Search for the cell housing the specified text and yield its [x, y] center coordinate. 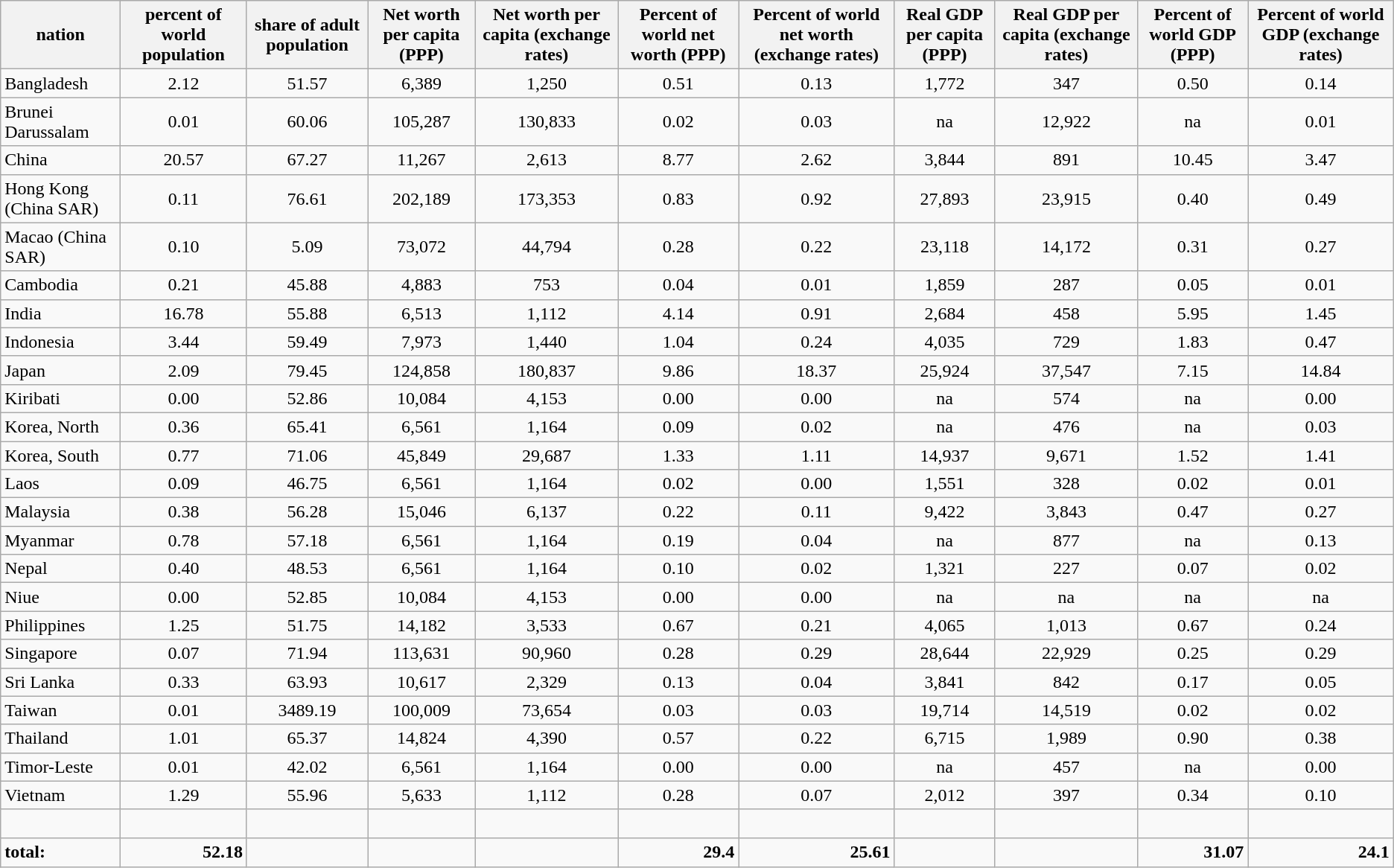
5.09 [307, 247]
Real GDP per capita (exchange rates) [1066, 35]
share of adult population [307, 35]
60.06 [307, 122]
52.86 [307, 398]
0.19 [678, 540]
3489.19 [307, 710]
2.12 [183, 83]
18.37 [816, 370]
1,859 [944, 285]
Taiwan [61, 710]
55.88 [307, 313]
6,137 [547, 512]
3,843 [1066, 512]
0.49 [1321, 198]
Singapore [61, 654]
0.77 [183, 455]
1,772 [944, 83]
4,390 [547, 738]
2,012 [944, 795]
Korea, North [61, 427]
45,849 [421, 455]
China [61, 160]
347 [1066, 83]
14.84 [1321, 370]
10.45 [1193, 160]
Net worth per capita (PPP) [421, 35]
Percent of world GDP (exchange rates) [1321, 35]
1.25 [183, 625]
4,065 [944, 625]
24.1 [1321, 852]
891 [1066, 160]
percent of world population [183, 35]
65.37 [307, 738]
0.83 [678, 198]
8.77 [678, 160]
14,182 [421, 625]
20.57 [183, 160]
37,547 [1066, 370]
29.4 [678, 852]
0.90 [1193, 738]
65.41 [307, 427]
130,833 [547, 122]
9,671 [1066, 455]
25.61 [816, 852]
7.15 [1193, 370]
Brunei Darussalam [61, 122]
14,172 [1066, 247]
45.88 [307, 285]
100,009 [421, 710]
67.27 [307, 160]
6,715 [944, 738]
1.01 [183, 738]
total: [61, 852]
1,989 [1066, 738]
753 [547, 285]
476 [1066, 427]
73,654 [547, 710]
0.78 [183, 540]
Net worth per capita (exchange rates) [547, 35]
51.57 [307, 83]
Hong Kong (China SAR) [61, 198]
nation [61, 35]
Macao (China SAR) [61, 247]
1,250 [547, 83]
0.25 [1193, 654]
1.29 [183, 795]
59.49 [307, 342]
57.18 [307, 540]
3,844 [944, 160]
19,714 [944, 710]
India [61, 313]
2.09 [183, 370]
0.92 [816, 198]
0.91 [816, 313]
14,519 [1066, 710]
Myanmar [61, 540]
1,321 [944, 569]
Percent of world net worth (exchange rates) [816, 35]
0.34 [1193, 795]
0.57 [678, 738]
6,513 [421, 313]
105,287 [421, 122]
0.17 [1193, 682]
Bangladesh [61, 83]
3,533 [547, 625]
1,551 [944, 484]
3.47 [1321, 160]
1,013 [1066, 625]
Timor-Leste [61, 767]
729 [1066, 342]
Percent of world net worth (PPP) [678, 35]
1.04 [678, 342]
27,893 [944, 198]
0.33 [183, 682]
Japan [61, 370]
457 [1066, 767]
1.11 [816, 455]
Cambodia [61, 285]
1.52 [1193, 455]
4.14 [678, 313]
3,841 [944, 682]
0.31 [1193, 247]
Vietnam [61, 795]
2,684 [944, 313]
4,035 [944, 342]
Laos [61, 484]
7,973 [421, 342]
28,644 [944, 654]
23,915 [1066, 198]
71.94 [307, 654]
Real GDP per capita (PPP) [944, 35]
Nepal [61, 569]
227 [1066, 569]
52.85 [307, 597]
180,837 [547, 370]
202,189 [421, 198]
1.33 [678, 455]
Niue [61, 597]
2,329 [547, 682]
22,929 [1066, 654]
287 [1066, 285]
51.75 [307, 625]
44,794 [547, 247]
3.44 [183, 342]
31.07 [1193, 852]
79.45 [307, 370]
113,631 [421, 654]
76.61 [307, 198]
5.95 [1193, 313]
14,824 [421, 738]
29,687 [547, 455]
25,924 [944, 370]
46.75 [307, 484]
0.51 [678, 83]
458 [1066, 313]
328 [1066, 484]
0.36 [183, 427]
Sri Lanka [61, 682]
Kiribati [61, 398]
73,072 [421, 247]
42.02 [307, 767]
1.45 [1321, 313]
10,617 [421, 682]
52.18 [183, 852]
63.93 [307, 682]
5,633 [421, 795]
14,937 [944, 455]
2.62 [816, 160]
9.86 [678, 370]
1.41 [1321, 455]
397 [1066, 795]
55.96 [307, 795]
16.78 [183, 313]
877 [1066, 540]
Thailand [61, 738]
Philippines [61, 625]
90,960 [547, 654]
15,046 [421, 512]
Korea, South [61, 455]
48.53 [307, 569]
9,422 [944, 512]
4,883 [421, 285]
0.50 [1193, 83]
574 [1066, 398]
Indonesia [61, 342]
Percent of world GDP (PPP) [1193, 35]
1.83 [1193, 342]
12,922 [1066, 122]
1,440 [547, 342]
6,389 [421, 83]
Malaysia [61, 512]
0.14 [1321, 83]
23,118 [944, 247]
842 [1066, 682]
2,613 [547, 160]
173,353 [547, 198]
71.06 [307, 455]
124,858 [421, 370]
56.28 [307, 512]
11,267 [421, 160]
